From the cell containing the given text, extract its center point as [X, Y] coordinate. 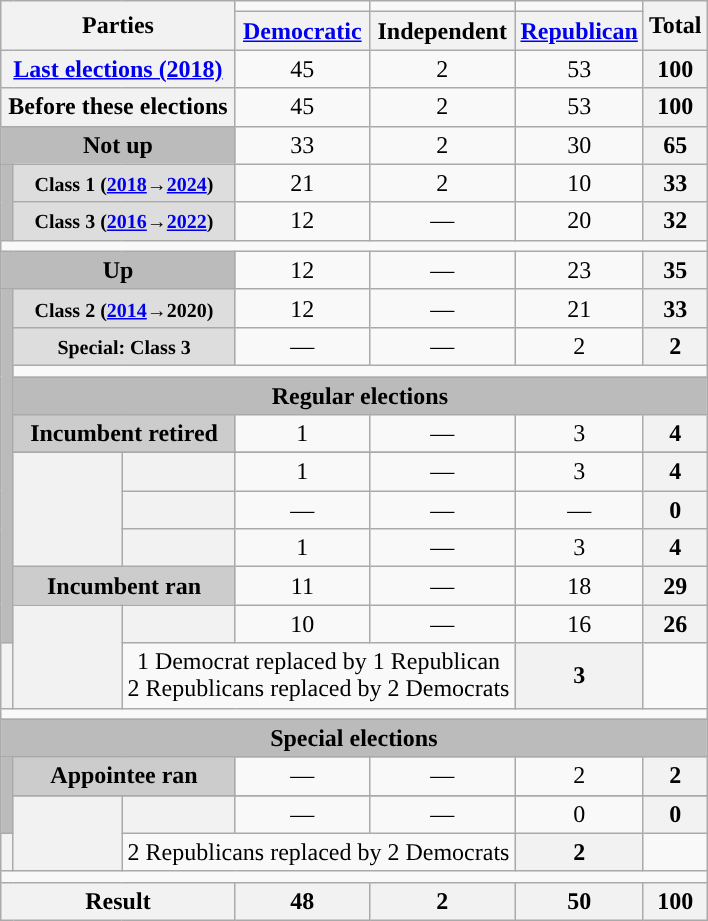
Before these elections [118, 107]
Class 1 (2018→2024) [124, 183]
Incumbent ran [124, 586]
35 [675, 270]
18 [579, 586]
Not up [118, 145]
32 [675, 221]
Result [118, 901]
Total [675, 26]
26 [675, 624]
Democratic [302, 31]
30 [579, 145]
Incumbent retired [124, 434]
Republican [579, 31]
Class 2 (2014→2020) [124, 308]
2 Republicans replaced by 2 Democrats [318, 852]
Up [118, 270]
20 [579, 221]
Special: Class 3 [124, 346]
Special elections [354, 738]
Class 3 (2016→2022) [124, 221]
65 [675, 145]
Independent [442, 31]
1 Democrat replaced by 1 Republican 2 Republicans replaced by 2 Democrats [318, 676]
48 [302, 901]
11 [302, 586]
29 [675, 586]
23 [579, 270]
Last elections (2018) [118, 69]
16 [579, 624]
Appointee ran [124, 776]
Regular elections [360, 395]
50 [579, 901]
Parties [118, 26]
